Search for the cell housing the specified text and yield its (x, y) center coordinate. 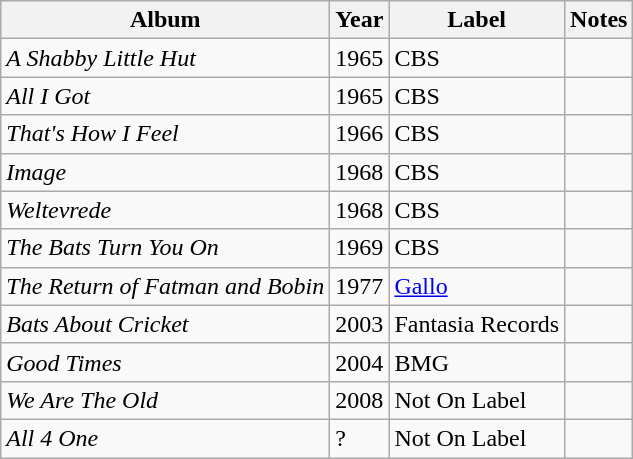
All 4 One (166, 438)
1969 (360, 248)
Weltevrede (166, 210)
2004 (360, 362)
2003 (360, 324)
We Are The Old (166, 400)
Bats About Cricket (166, 324)
Album (166, 20)
A Shabby Little Hut (166, 58)
Label (477, 20)
Gallo (477, 286)
Good Times (166, 362)
Notes (599, 20)
Image (166, 172)
BMG (477, 362)
Year (360, 20)
? (360, 438)
The Bats Turn You On (166, 248)
1966 (360, 134)
That's How I Feel (166, 134)
The Return of Fatman and Bobin (166, 286)
1977 (360, 286)
All I Got (166, 96)
2008 (360, 400)
Fantasia Records (477, 324)
